Scan for the cell matching the given text and deliver its (x, y) coordinate at center. 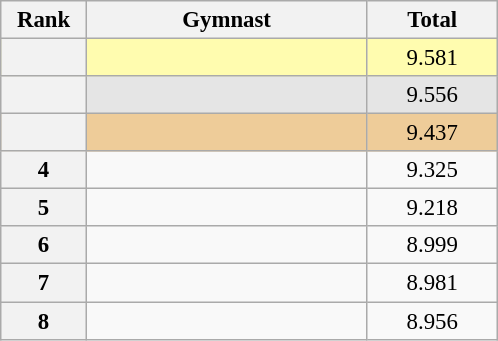
8.981 (432, 283)
9.218 (432, 208)
7 (44, 283)
8 (44, 321)
9.581 (432, 58)
9.556 (432, 95)
8.999 (432, 245)
8.956 (432, 321)
4 (44, 170)
Total (432, 20)
9.437 (432, 133)
6 (44, 245)
Rank (44, 20)
Gymnast (226, 20)
9.325 (432, 170)
5 (44, 208)
